Extract the [X, Y] coordinate from the center of the cell holding the provided text.  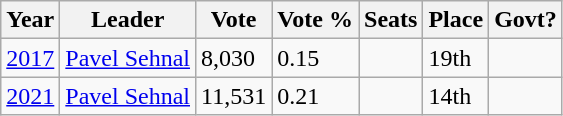
2021 [30, 96]
Vote % [316, 20]
Place [456, 20]
0.21 [316, 96]
0.15 [316, 58]
Year [30, 20]
8,030 [234, 58]
11,531 [234, 96]
Leader [128, 20]
19th [456, 58]
Govt? [526, 20]
Seats [391, 20]
2017 [30, 58]
14th [456, 96]
Vote [234, 20]
